Scan for the cell matching the given text and deliver its (x, y) coordinate at center. 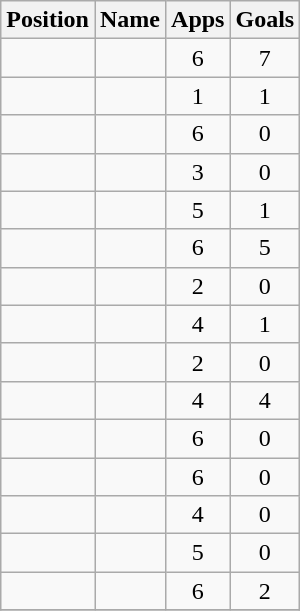
Position (48, 20)
7 (265, 58)
Apps (198, 20)
Name (130, 20)
Goals (265, 20)
3 (198, 172)
